From the cell containing the given text, extract its center point as (x, y) coordinate. 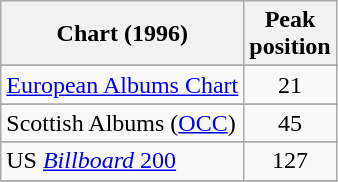
45 (290, 123)
US Billboard 200 (122, 161)
21 (290, 85)
Peakposition (290, 34)
Chart (1996) (122, 34)
127 (290, 161)
Scottish Albums (OCC) (122, 123)
European Albums Chart (122, 85)
